Return the (x, y) coordinate for the center point of the cell that contains the specified text.  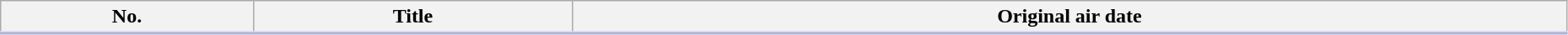
No. (127, 17)
Title (412, 17)
Original air date (1070, 17)
